Locate the cell with the specified text and output its [x, y] center coordinate. 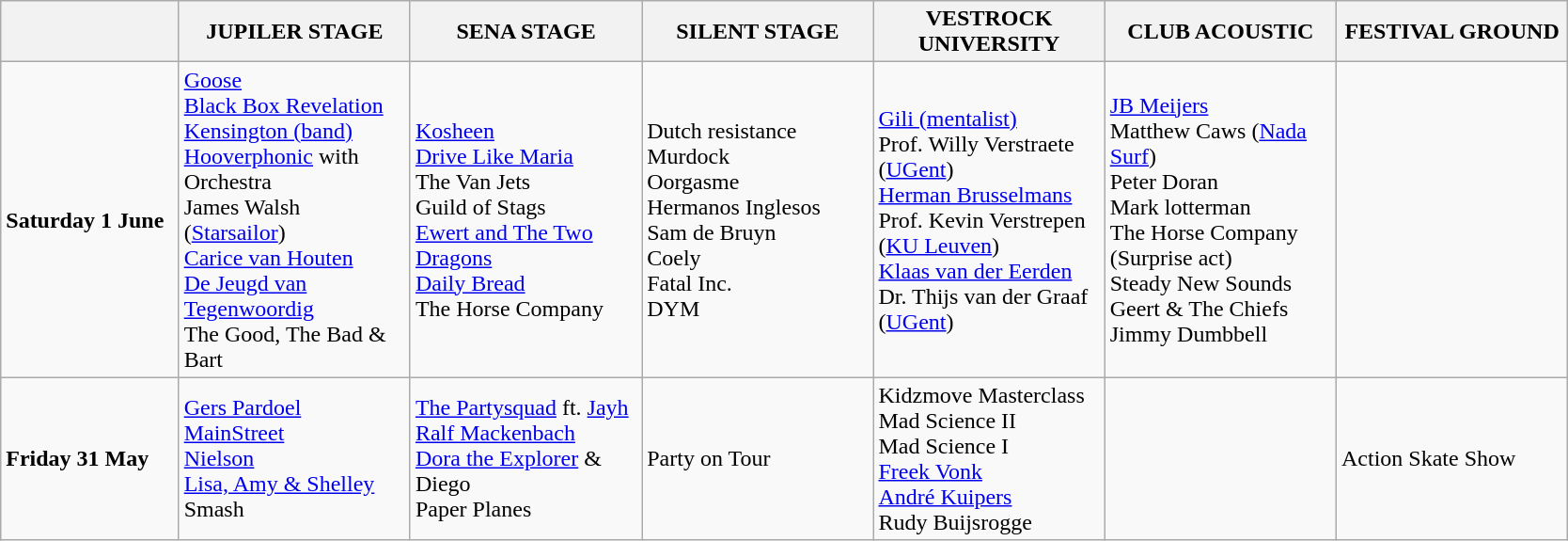
JUPILER STAGE [294, 32]
Friday 31 May [90, 459]
Kidzmove MasterclassMad Science IIMad Science IFreek VonkAndré KuipersRudy Buijsrogge [989, 459]
Action Skate Show [1451, 459]
Dutch resistance Murdock Oorgasme Hermanos Inglesos Sam de Bruyn Coely Fatal Inc.DYM [758, 220]
Gers PardoelMainStreetNielsonLisa, Amy & ShelleySmash [294, 459]
JB Meijers Matthew Caws (Nada Surf)Peter DoranMark lottermanThe Horse Company (Surprise act)Steady New SoundsGeert & The Chiefs Jimmy Dumbbell [1220, 220]
SENA STAGE [525, 32]
Kosheen Drive Like Maria The Van JetsGuild of StagsEwert and The Two DragonsDaily BreadThe Horse Company [525, 220]
The Partysquad ft. JayhRalf MackenbachDora the Explorer & DiegoPaper Planes [525, 459]
SILENT STAGE [758, 32]
VESTROCK UNIVERSITY [989, 32]
Party on Tour [758, 459]
FESTIVAL GROUND [1451, 32]
Saturday 1 June [90, 220]
CLUB ACOUSTIC [1220, 32]
